Scan for the cell matching the given text and deliver its (X, Y) coordinate at center. 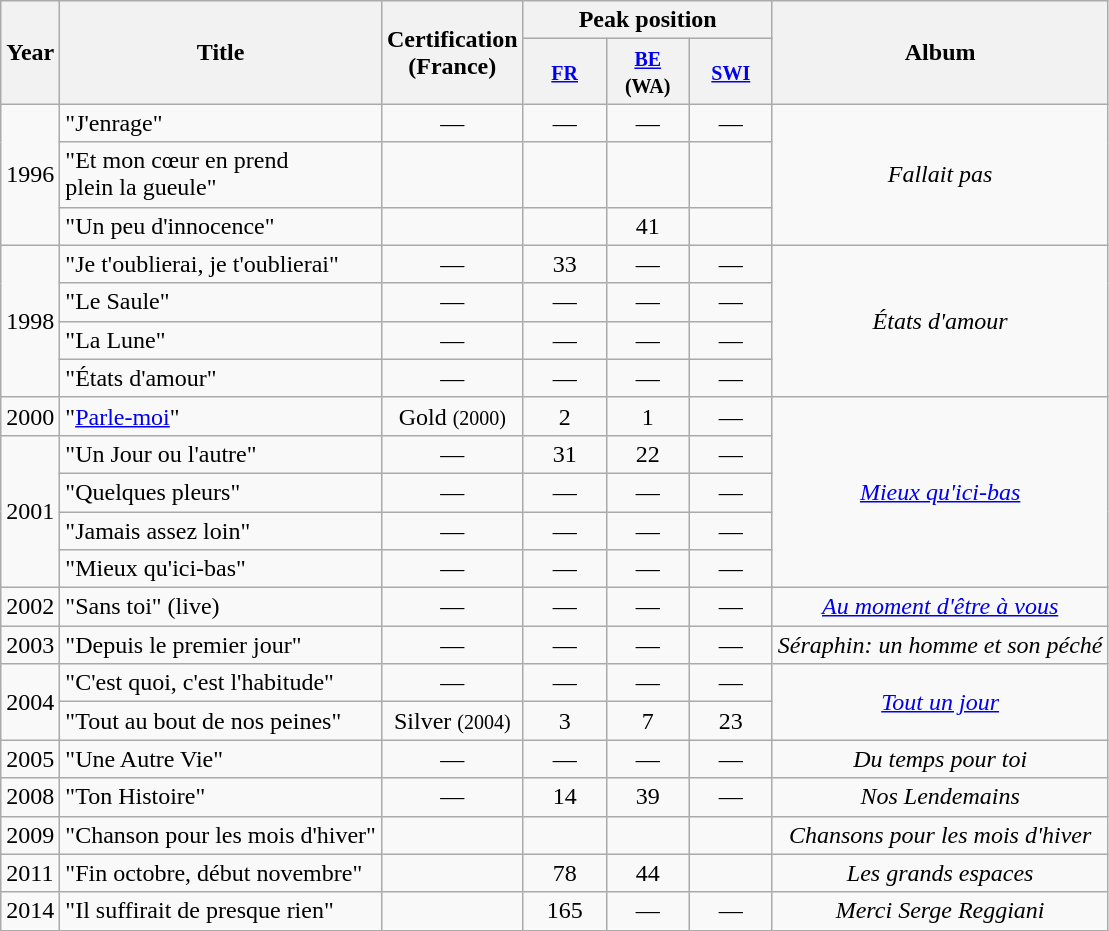
Séraphin: un homme et son péché (940, 645)
"Parle-moi" (221, 416)
2011 (30, 873)
2009 (30, 835)
Mieux qu'ici-bas (940, 492)
FR (564, 72)
Certification (France) (452, 52)
3 (564, 721)
33 (564, 264)
"Quelques pleurs" (221, 492)
"Un peu d'innocence" (221, 226)
"Tout au bout de nos peines" (221, 721)
"Fin octobre, début novembre" (221, 873)
Merci Serge Reggiani (940, 911)
"États d'amour" (221, 378)
"Jamais assez loin" (221, 531)
États d'amour (940, 321)
Chansons pour les mois d'hiver (940, 835)
2003 (30, 645)
"La Lune" (221, 340)
Nos Lendemains (940, 797)
Year (30, 52)
"Sans toi" (live) (221, 607)
Title (221, 52)
Silver (2004) (452, 721)
1 (648, 416)
"Le Saule" (221, 302)
"Et mon cœur en prendplein la gueule" (221, 174)
"Une Autre Vie" (221, 759)
31 (564, 454)
Du temps pour toi (940, 759)
2 (564, 416)
41 (648, 226)
"Ton Histoire" (221, 797)
1998 (30, 321)
Peak position (648, 20)
2001 (30, 511)
"Je t'oublierai, je t'oublierai" (221, 264)
14 (564, 797)
7 (648, 721)
2014 (30, 911)
"Mieux qu'ici-bas" (221, 569)
Fallait pas (940, 174)
165 (564, 911)
1996 (30, 174)
"C'est quoi, c'est l'habitude" (221, 683)
"Un Jour ou l'autre" (221, 454)
Les grands espaces (940, 873)
2005 (30, 759)
SWI (730, 72)
78 (564, 873)
"Il suffirait de presque rien" (221, 911)
"J'enrage" (221, 123)
Tout un jour (940, 702)
2002 (30, 607)
44 (648, 873)
"Depuis le premier jour" (221, 645)
2000 (30, 416)
39 (648, 797)
22 (648, 454)
Au moment d'être à vous (940, 607)
BE (WA) (648, 72)
Gold (2000) (452, 416)
Album (940, 52)
2008 (30, 797)
23 (730, 721)
"Chanson pour les mois d'hiver" (221, 835)
2004 (30, 702)
